Provide the (x, y) coordinate of the cell's center where the given text is located.  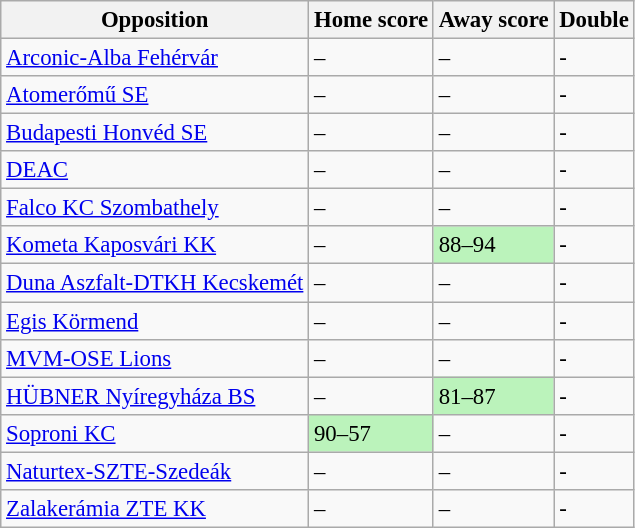
88–94 (493, 245)
Budapesti Honvéd SE (155, 133)
Opposition (155, 20)
MVM-OSE Lions (155, 358)
Home score (372, 20)
81–87 (493, 396)
Zalakerámia ZTE KK (155, 509)
Atomerőmű SE (155, 95)
Duna Aszfalt-DTKH Kecskemét (155, 283)
Arconic-Alba Fehérvár (155, 58)
HÜBNER Nyíregyháza BS (155, 396)
Kometa Kaposvári KK (155, 245)
Falco KC Szombathely (155, 208)
DEAC (155, 170)
90–57 (372, 433)
Double (594, 20)
Naturtex-SZTE-Szedeák (155, 471)
Away score (493, 20)
Egis Körmend (155, 321)
Soproni KC (155, 433)
